Pinpoint the cell where the given text exists, returning its (X, Y) midpoint coordinate. 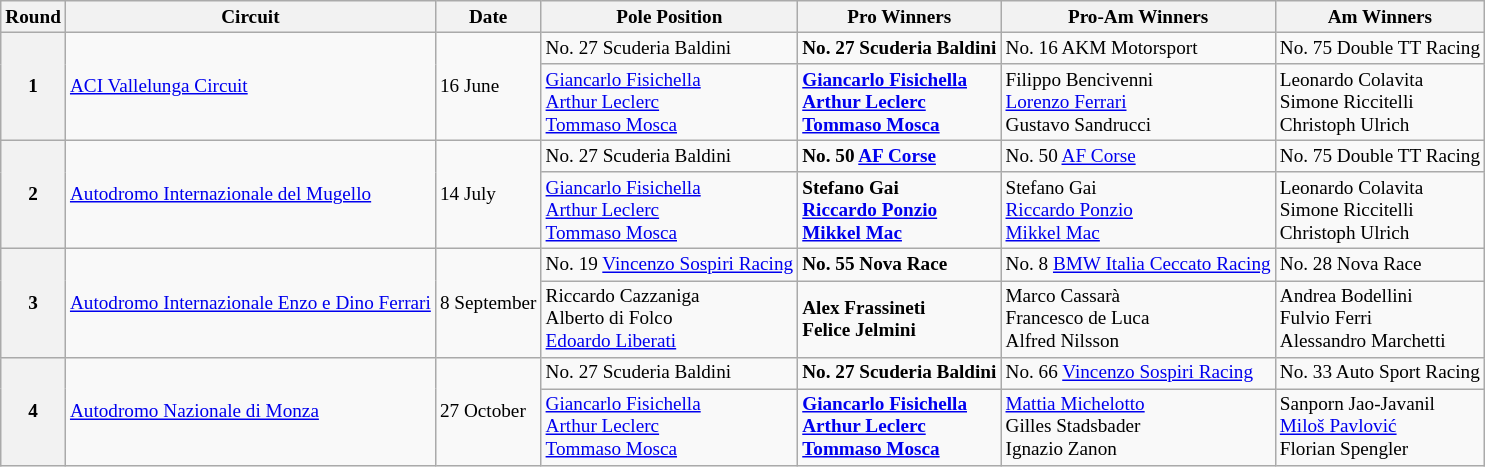
2 (34, 194)
Sanporn Jao-Javanil Miloš Pavlović Florian Spengler (1380, 428)
Autodromo Internazionale del Mugello (250, 194)
3 (34, 303)
1 (34, 86)
No. 55 Nova Race (900, 265)
Riccardo Cazzaniga Alberto di Folco Edoardo Liberati (670, 318)
No. 19 Vincenzo Sospiri Racing (670, 265)
Pro Winners (900, 17)
27 October (488, 411)
Alex Frassineti Felice Jelmini (900, 318)
Marco Cassarà Francesco de Luca Alfred Nilsson (1138, 318)
Filippo Bencivenni Lorenzo Ferrari Gustavo Sandrucci (1138, 102)
Andrea Bodellini Fulvio Ferri Alessandro Marchetti (1380, 318)
Round (34, 17)
4 (34, 411)
No. 33 Auto Sport Racing (1380, 373)
No. 66 Vincenzo Sospiri Racing (1138, 373)
Circuit (250, 17)
Pole Position (670, 17)
Am Winners (1380, 17)
Autodromo Internazionale Enzo e Dino Ferrari (250, 303)
No. 8 BMW Italia Ceccato Racing (1138, 265)
Date (488, 17)
Pro-Am Winners (1138, 17)
Mattia Michelotto Gilles Stadsbader Ignazio Zanon (1138, 428)
Autodromo Nazionale di Monza (250, 411)
No. 28 Nova Race (1380, 265)
16 June (488, 86)
14 July (488, 194)
8 September (488, 303)
ACI Vallelunga Circuit (250, 86)
No. 16 AKM Motorsport (1138, 48)
